Determine the (x, y) coordinate at the center of the cell enclosing the given text.  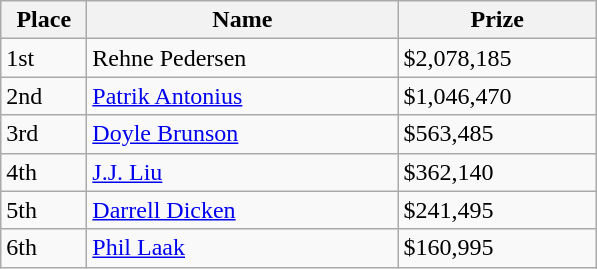
$563,485 (498, 134)
1st (44, 58)
Darrell Dicken (242, 210)
J.J. Liu (242, 172)
3rd (44, 134)
$160,995 (498, 248)
$1,046,470 (498, 96)
Place (44, 20)
2nd (44, 96)
5th (44, 210)
Prize (498, 20)
Name (242, 20)
Patrik Antonius (242, 96)
Phil Laak (242, 248)
$2,078,185 (498, 58)
$362,140 (498, 172)
6th (44, 248)
Rehne Pedersen (242, 58)
Doyle Brunson (242, 134)
$241,495 (498, 210)
4th (44, 172)
